Identify which cell holds the provided text, then report its [X, Y] central coordinate. 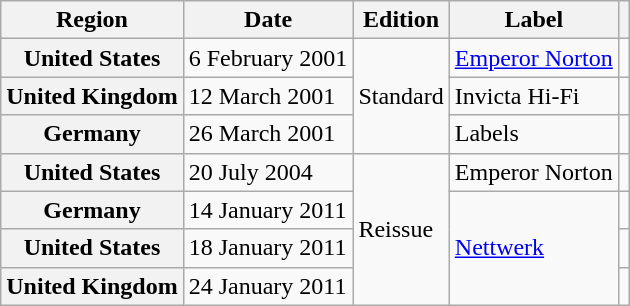
6 February 2001 [268, 58]
Standard [401, 96]
20 July 2004 [268, 172]
Reissue [401, 229]
14 January 2011 [268, 210]
Label [534, 20]
18 January 2011 [268, 248]
Edition [401, 20]
Region [92, 20]
24 January 2011 [268, 286]
Date [268, 20]
Invicta Hi-Fi [534, 96]
Labels [534, 134]
26 March 2001 [268, 134]
Nettwerk [534, 248]
12 March 2001 [268, 96]
